Capture the cell that displays the provided text and extract its (x, y) central coordinate. 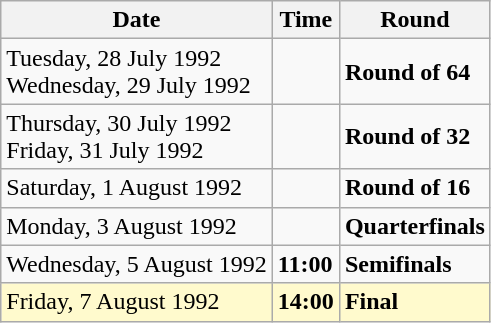
Round (414, 20)
Thursday, 30 July 1992Friday, 31 July 1992 (137, 136)
Date (137, 20)
Round of 16 (414, 188)
14:00 (306, 302)
Quarterfinals (414, 226)
Monday, 3 August 1992 (137, 226)
11:00 (306, 264)
Tuesday, 28 July 1992Wednesday, 29 July 1992 (137, 72)
Round of 32 (414, 136)
Round of 64 (414, 72)
Semifinals (414, 264)
Time (306, 20)
Wednesday, 5 August 1992 (137, 264)
Friday, 7 August 1992 (137, 302)
Final (414, 302)
Saturday, 1 August 1992 (137, 188)
